From the cell containing the given text, extract its center point as [X, Y] coordinate. 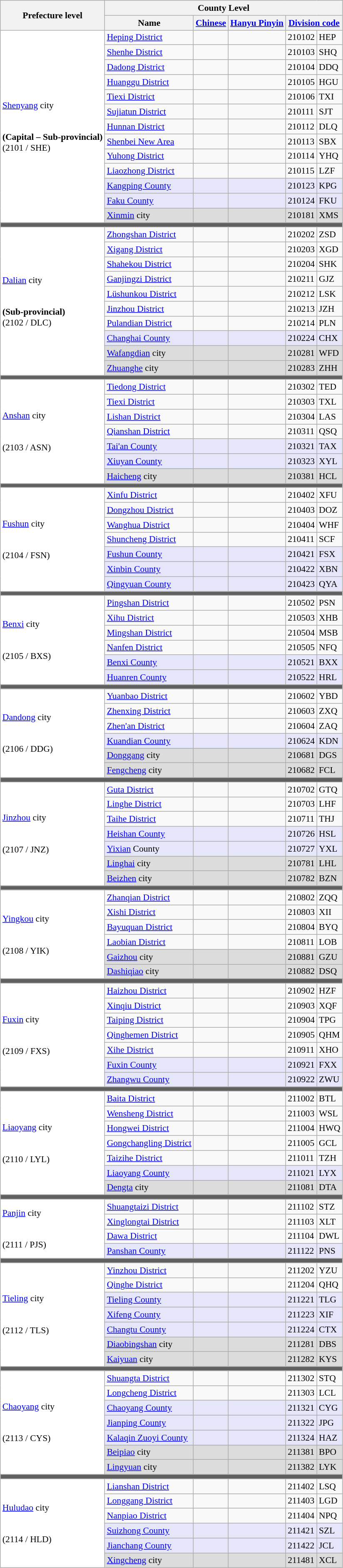
211002 [301, 1099]
210682 [301, 770]
LOB [330, 942]
GCL [330, 1143]
WHF [330, 525]
Pingshan District [149, 603]
XMS [330, 216]
210602 [301, 696]
Prefecture level [52, 15]
210104 [301, 67]
210727 [301, 849]
211481 [301, 1561]
211321 [301, 1408]
210204 [301, 264]
Xinqiu District [149, 1006]
210782 [301, 879]
TZH [330, 1158]
Yinzhou District [149, 1270]
211005 [301, 1143]
Kaiyuan city [149, 1359]
KPG [330, 186]
Anshan city (2103 / ASN) [52, 431]
210702 [301, 790]
Taizihe District [149, 1158]
Panshan County [149, 1251]
Diaobingshan city [149, 1344]
Chaoyang city(2113 / CYS) [52, 1423]
NFQ [330, 648]
TXI [330, 97]
211204 [301, 1285]
DWL [330, 1236]
HGU [330, 82]
Tiedong District [149, 387]
210521 [301, 663]
GZU [330, 957]
Yixian County [149, 849]
Haizhou District [149, 991]
211224 [301, 1329]
Shuangtaizi District [149, 1207]
XFU [330, 495]
210726 [301, 834]
YZU [330, 1270]
Dandong city (2106 / DDG) [52, 733]
Xinglongtai District [149, 1222]
DSQ [330, 972]
Xiuyan County [149, 461]
Shenbei New Area [149, 142]
Hongwei District [149, 1128]
FKU [330, 201]
211404 [301, 1516]
Faku County [149, 201]
HAZ [330, 1438]
Kalaqin Zuoyi County [149, 1438]
211202 [301, 1270]
Kangping County [149, 186]
211004 [301, 1128]
Haicheng city [149, 476]
210921 [301, 1065]
XLT [330, 1222]
XIF [330, 1315]
Xinfu District [149, 495]
YHQ [330, 156]
210421 [301, 554]
XCL [330, 1561]
210422 [301, 569]
Shuangta District [149, 1378]
TPG [330, 1020]
Xifeng County [149, 1315]
DGS [330, 755]
210281 [301, 353]
Xishi District [149, 912]
SJT [330, 112]
WFD [330, 353]
Longcheng District [149, 1393]
Liaoyang County [149, 1173]
210404 [301, 525]
LSK [330, 294]
Baita District [149, 1099]
YBD [330, 696]
210102 [301, 37]
210302 [301, 387]
Linghe District [149, 804]
211103 [301, 1222]
LYK [330, 1467]
Changtu County [149, 1329]
XYL [330, 461]
210321 [301, 447]
SHQ [330, 52]
QHM [330, 1035]
Fengcheng city [149, 770]
Kuandian County [149, 741]
210522 [301, 677]
PSN [330, 603]
BTL [330, 1099]
211324 [301, 1438]
210804 [301, 927]
Beipiao city [149, 1452]
Heping District [149, 37]
210213 [301, 309]
HEP [330, 37]
210502 [301, 603]
Changhai County [149, 338]
210802 [301, 897]
XHB [330, 618]
Zhangwu County [149, 1080]
211011 [301, 1158]
LHL [330, 864]
Chinese [211, 23]
211104 [301, 1236]
210905 [301, 1035]
210922 [301, 1080]
Gaizhou city [149, 957]
Lingyuan city [149, 1467]
Chaoyang County [149, 1408]
211421 [301, 1531]
Yuanbao District [149, 696]
210624 [301, 741]
ZAQ [330, 726]
210604 [301, 726]
Beizhen city [149, 879]
MSB [330, 633]
Lishan District [149, 417]
Donggang city [149, 755]
211281 [301, 1344]
Dawa District [149, 1236]
Huanren County [149, 677]
Xinbin County [149, 569]
PLN [330, 323]
210911 [301, 1050]
210881 [301, 957]
Dadong District [149, 67]
210303 [301, 402]
Tieling city (2112 / TLS) [52, 1315]
Xingcheng city [149, 1561]
Longgang District [149, 1501]
GTQ [330, 790]
Yuhong District [149, 156]
Qingyuan County [149, 584]
STQ [330, 1378]
DBS [330, 1344]
210311 [301, 432]
210123 [301, 186]
211122 [301, 1251]
KDN [330, 741]
Zhenxing District [149, 711]
Linghai city [149, 864]
YXL [330, 849]
210603 [301, 711]
211403 [301, 1501]
BXX [330, 663]
QSQ [330, 432]
211303 [301, 1393]
210711 [301, 819]
210505 [301, 648]
210106 [301, 97]
Nanfen District [149, 648]
Taiping District [149, 1020]
210124 [301, 201]
LYX [330, 1173]
Fuxin city (2109 / FXS) [52, 1035]
210402 [301, 495]
Lüshunkou District [149, 294]
210411 [301, 539]
210202 [301, 235]
210381 [301, 476]
NPQ [330, 1516]
211422 [301, 1546]
XBN [330, 569]
BYQ [330, 927]
TED [330, 387]
XII [330, 912]
PNS [330, 1251]
Zhen'an District [149, 726]
Zhanqian District [149, 897]
210504 [301, 633]
Dalian city (Sub-provincial)(2102 / DLC) [52, 301]
210111 [301, 112]
210283 [301, 368]
FCL [330, 770]
Qinghemen District [149, 1035]
Dashiqiao city [149, 972]
Pulandian District [149, 323]
Name [149, 23]
BZN [330, 879]
Guta District [149, 790]
210103 [301, 52]
210211 [301, 279]
Hunnan District [149, 127]
211021 [301, 1173]
HZF [330, 991]
ZSD [330, 235]
Jinzhou District [149, 309]
Panjin city (2111 / PJS) [52, 1229]
Wanghua District [149, 525]
210304 [301, 417]
JCL [330, 1546]
Shahekou District [149, 264]
LAS [330, 417]
TAX [330, 447]
Zhongshan District [149, 235]
HWQ [330, 1128]
QHQ [330, 1285]
LSQ [330, 1486]
Jianping County [149, 1423]
Huludao city (2114 / HLD) [52, 1523]
Fushun County [149, 554]
SZL [330, 1531]
Shuncheng District [149, 539]
210503 [301, 618]
211381 [301, 1452]
Heishan County [149, 834]
Division code [314, 23]
Benxi city (2105 / BXS) [52, 640]
ZHH [330, 368]
Sujiatun District [149, 112]
Jianchang County [149, 1546]
Wensheng District [149, 1113]
Huanggu District [149, 82]
Gongchangling District [149, 1143]
210181 [301, 216]
Dongzhou District [149, 510]
210903 [301, 1006]
210212 [301, 294]
210224 [301, 338]
Xihu District [149, 618]
Bayuquan District [149, 927]
211003 [301, 1113]
210902 [301, 991]
LCL [330, 1393]
210115 [301, 171]
SHK [330, 264]
LGD [330, 1501]
HSL [330, 834]
Yingkou city (2108 / YIK) [52, 934]
Xihe District [149, 1050]
CYG [330, 1408]
STZ [330, 1207]
Hanyu Pinyin [257, 23]
Tieling County [149, 1300]
Fuxin County [149, 1065]
DTA [330, 1188]
County Level [224, 8]
Lianshan District [149, 1486]
Shenhe District [149, 52]
Liaozhong District [149, 171]
Benxi County [149, 663]
Qinghe District [149, 1285]
BPO [330, 1452]
Xigang District [149, 249]
LHF [330, 804]
Jinzhou city (2107 / JNZ) [52, 834]
Liaoyang city (2110 / LYL) [52, 1143]
DDQ [330, 67]
210323 [301, 461]
KYS [330, 1359]
211282 [301, 1359]
XQF [330, 1006]
211223 [301, 1315]
210112 [301, 127]
WSL [330, 1113]
ZXQ [330, 711]
XGD [330, 249]
JZH [330, 309]
210214 [301, 323]
Xinmin city [149, 216]
THJ [330, 819]
HRL [330, 677]
211221 [301, 1300]
210811 [301, 942]
210803 [301, 912]
210203 [301, 249]
210113 [301, 142]
SBX [330, 142]
210781 [301, 864]
211081 [301, 1188]
Mingshan District [149, 633]
211102 [301, 1207]
210114 [301, 156]
SCF [330, 539]
DOZ [330, 510]
Tai'an County [149, 447]
FSX [330, 554]
FXX [330, 1065]
210423 [301, 584]
CHX [330, 338]
TXL [330, 402]
HCL [330, 476]
Taihe District [149, 819]
Qianshan District [149, 432]
211322 [301, 1423]
Shenyang city (Capital – Sub-provincial)(2101 / SHE) [52, 127]
211402 [301, 1486]
Nanpiao District [149, 1516]
211302 [301, 1378]
Laobian District [149, 942]
210403 [301, 510]
210105 [301, 82]
210703 [301, 804]
DLQ [330, 127]
Zhuanghe city [149, 368]
Dengta city [149, 1188]
210882 [301, 972]
CTX [330, 1329]
LZF [330, 171]
ZQQ [330, 897]
QYA [330, 584]
Suizhong County [149, 1531]
210904 [301, 1020]
210681 [301, 755]
XHO [330, 1050]
JPG [330, 1423]
Wafangdian city [149, 353]
TLG [330, 1300]
GJZ [330, 279]
Fushun city (2104 / FSN) [52, 539]
Ganjingzi District [149, 279]
211382 [301, 1467]
ZWU [330, 1080]
